Pinpoint the cell where the given text exists, returning its [x, y] midpoint coordinate. 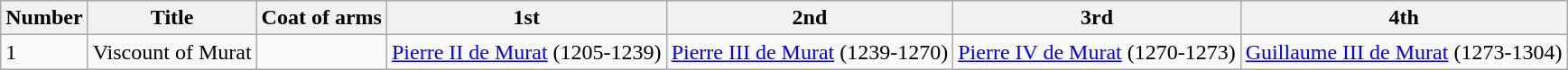
3rd [1098, 18]
Title [172, 18]
1 [44, 52]
Coat of arms [321, 18]
4th [1404, 18]
Pierre III de Murat (1239-1270) [810, 52]
2nd [810, 18]
Pierre II de Murat (1205-1239) [526, 52]
1st [526, 18]
Guillaume III de Murat (1273-1304) [1404, 52]
Pierre IV de Murat (1270-1273) [1098, 52]
Viscount of Murat [172, 52]
Number [44, 18]
